Identify which cell holds the provided text, then report its [x, y] central coordinate. 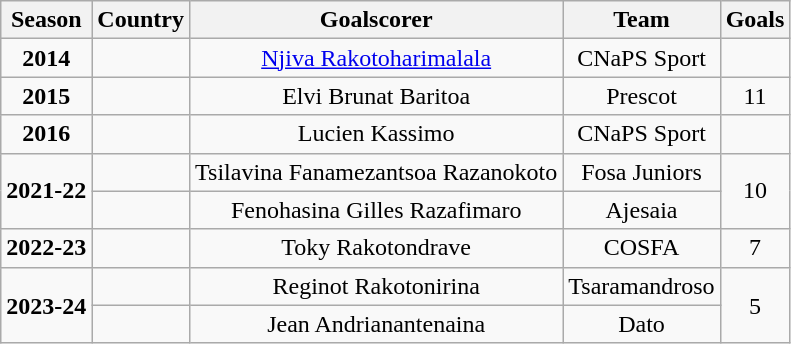
2015 [46, 96]
Prescot [642, 96]
Jean Andrianantenaina [376, 324]
Ajesaia [642, 210]
2023-24 [46, 305]
Country [141, 20]
Tsaramandroso [642, 286]
2016 [46, 134]
2022-23 [46, 248]
Tsilavina Fanamezantsoa Razanokoto [376, 172]
7 [755, 248]
Toky Rakotondrave [376, 248]
Reginot Rakotonirina [376, 286]
COSFA [642, 248]
Dato [642, 324]
Elvi Brunat Baritoa [376, 96]
10 [755, 191]
Goals [755, 20]
11 [755, 96]
Lucien Kassimo [376, 134]
Fenohasina Gilles Razafimaro [376, 210]
2021-22 [46, 191]
Njiva Rakotoharimalala [376, 58]
Goalscorer [376, 20]
Team [642, 20]
5 [755, 305]
Fosa Juniors [642, 172]
2014 [46, 58]
Season [46, 20]
